Scan for the cell matching the given text and deliver its (X, Y) coordinate at center. 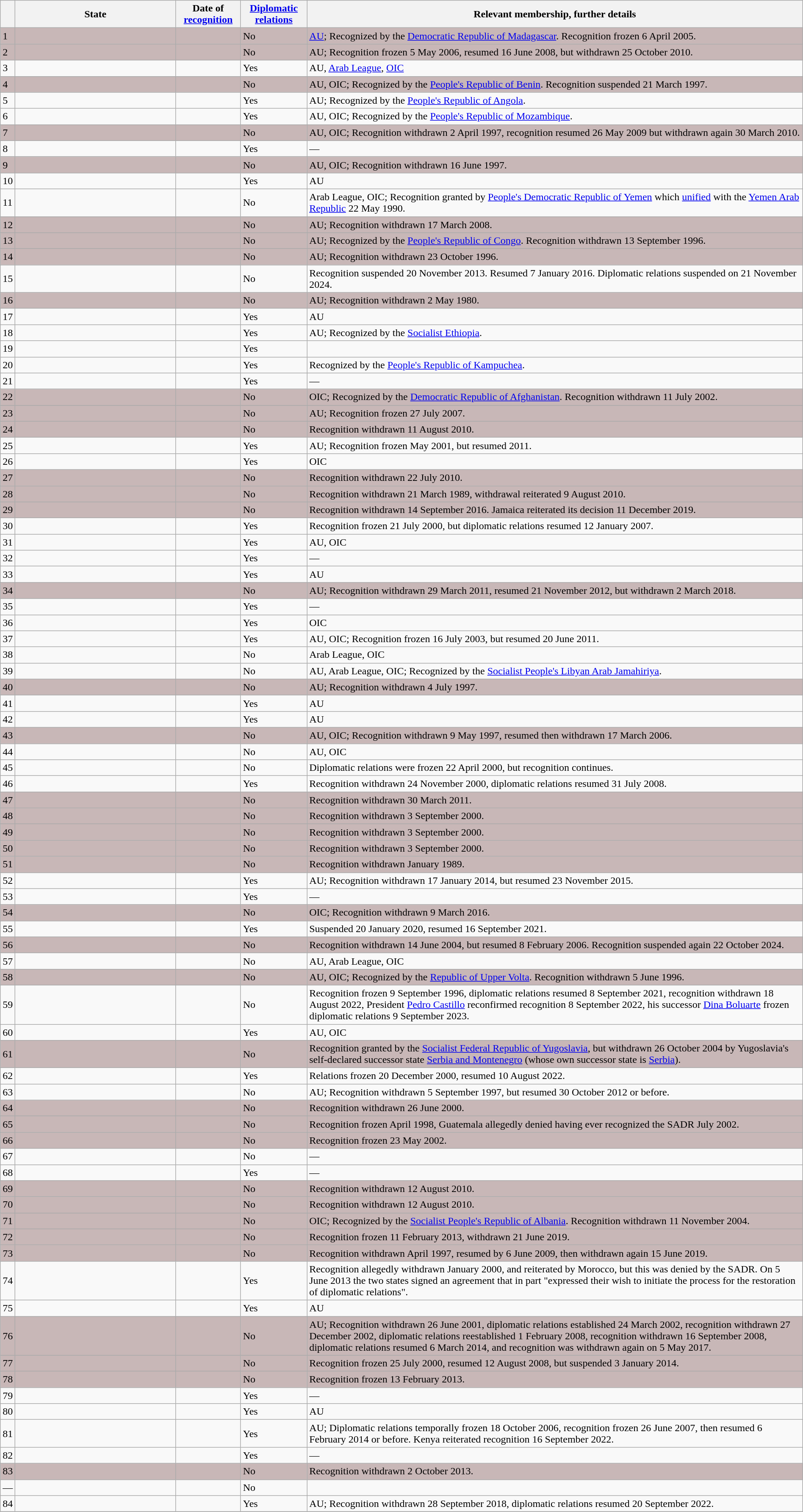
AU; Recognized by the People's Republic of Angola. (555, 100)
49 (8, 832)
AU; Recognition withdrawn 23 October 1996. (555, 257)
AU, OIC; Recognition frozen 16 July 2003, but resumed 20 June 2011. (555, 639)
72 (8, 1237)
42 (8, 719)
59 (8, 1004)
2 (8, 52)
20 (8, 365)
5 (8, 100)
38 (8, 655)
AU; Recognition withdrawn 4 July 1997. (555, 687)
Recognition withdrawn 14 September 2016. Jamaica reiterated its decision 11 December 2019. (555, 510)
12 (8, 225)
41 (8, 703)
27 (8, 477)
Recognition frozen 13 February 2013. (555, 1380)
58 (8, 977)
17 (8, 317)
Recognition frozen 21 July 2000, but diplomatic relations resumed 12 January 2007. (555, 526)
Recognized by the People's Republic of Kampuchea. (555, 365)
AU; Recognized by the Socialist Ethiopia. (555, 333)
AU; Recognized by the Democratic Republic of Madagascar. Recognition frozen 6 April 2005. (555, 36)
Suspended 20 January 2020, resumed 16 September 2021. (555, 929)
Diplomatic relations (274, 14)
Recognition withdrawn 30 March 2011. (555, 800)
AU; Recognition frozen 27 July 2007. (555, 413)
63 (8, 1092)
31 (8, 542)
56 (8, 945)
22 (8, 397)
47 (8, 800)
67 (8, 1156)
15 (8, 279)
State (96, 14)
Recognition withdrawn 22 July 2010. (555, 477)
OIC; Recognized by the Democratic Republic of Afghanistan. Recognition withdrawn 11 July 2002. (555, 397)
34 (8, 590)
40 (8, 687)
13 (8, 241)
76 (8, 1336)
68 (8, 1173)
70 (8, 1205)
45 (8, 768)
24 (8, 429)
AU; Recognized by the People's Republic of Congo. Recognition withdrawn 13 September 1996. (555, 241)
14 (8, 257)
81 (8, 1433)
50 (8, 848)
10 (8, 181)
52 (8, 880)
Relevant membership, further details (555, 14)
7 (8, 132)
18 (8, 333)
Relations frozen 20 December 2000, resumed 10 August 2022. (555, 1076)
36 (8, 623)
AU; Recognition frozen May 2001, but resumed 2011. (555, 445)
69 (8, 1189)
25 (8, 445)
65 (8, 1124)
Recognition withdrawn 14 June 2004, but resumed 8 February 2006. Recognition suspended again 22 October 2024. (555, 945)
AU; Recognition withdrawn 17 March 2008. (555, 225)
Recognition frozen 25 July 2000, resumed 12 August 2008, but suspended 3 January 2014. (555, 1363)
51 (8, 864)
OIC; Recognition withdrawn 9 March 2016. (555, 913)
44 (8, 751)
9 (8, 165)
3 (8, 68)
1 (8, 36)
Recognition frozen April 1998, Guatemala allegedly denied having ever recognized the SADR July 2002. (555, 1124)
Arab League, OIC (555, 655)
8 (8, 149)
AU; Recognition frozen 5 May 2006, resumed 16 June 2008, but withdrawn 25 October 2010. (555, 52)
11 (8, 202)
39 (8, 671)
32 (8, 558)
Recognition withdrawn 24 November 2000, diplomatic relations resumed 31 July 2008. (555, 784)
AU; Recognition withdrawn 29 March 2011, resumed 21 November 2012, but withdrawn 2 March 2018. (555, 590)
Recognition frozen 11 February 2013, withdrawn 21 June 2019. (555, 1237)
57 (8, 961)
83 (8, 1471)
19 (8, 349)
77 (8, 1363)
29 (8, 510)
OIC; Recognized by the Socialist People's Republic of Albania. Recognition withdrawn 11 November 2004. (555, 1221)
53 (8, 897)
Date of recognition (208, 14)
80 (8, 1412)
33 (8, 574)
84 (8, 1504)
Recognition withdrawn January 1989. (555, 864)
66 (8, 1140)
79 (8, 1396)
60 (8, 1032)
43 (8, 735)
6 (8, 116)
AU, OIC; Recognized by the Republic of Upper Volta. Recognition withdrawn 5 June 1996. (555, 977)
26 (8, 461)
Recognition suspended 20 November 2013. Resumed 7 January 2016. Diplomatic relations suspended on 21 November 2024. (555, 279)
61 (8, 1054)
46 (8, 784)
4 (8, 84)
Diplomatic relations were frozen 22 April 2000, but recognition continues. (555, 768)
AU, OIC; Recognized by the People's Republic of Mozambique. (555, 116)
AU; Recognition withdrawn 17 January 2014, but resumed 23 November 2015. (555, 880)
82 (8, 1455)
71 (8, 1221)
48 (8, 816)
AU; Recognition withdrawn 5 September 1997, but resumed 30 October 2012 or before. (555, 1092)
55 (8, 929)
74 (8, 1280)
AU; Recognition withdrawn 2 May 1980. (555, 301)
35 (8, 607)
AU, OIC; Recognition withdrawn 16 June 1997. (555, 165)
21 (8, 381)
Recognition withdrawn 26 June 2000. (555, 1108)
73 (8, 1253)
16 (8, 301)
28 (8, 494)
78 (8, 1380)
AU; Recognition withdrawn 28 September 2018, diplomatic relations resumed 20 September 2022. (555, 1504)
64 (8, 1108)
62 (8, 1076)
30 (8, 526)
AU, OIC; Recognized by the People's Republic of Benin. Recognition suspended 21 March 1997. (555, 84)
54 (8, 913)
Recognition withdrawn 2 October 2013. (555, 1471)
Recognition withdrawn 21 March 1989, withdrawal reiterated 9 August 2010. (555, 494)
37 (8, 639)
AU, Arab League, OIC; Recognized by the Socialist People's Libyan Arab Jamahiriya. (555, 671)
AU, OIC; Recognition withdrawn 2 April 1997, recognition resumed 26 May 2009 but withdrawn again 30 March 2010. (555, 132)
AU, OIC; Recognition withdrawn 9 May 1997, resumed then withdrawn 17 March 2006. (555, 735)
75 (8, 1308)
23 (8, 413)
Recognition withdrawn April 1997, resumed by 6 June 2009, then withdrawn again 15 June 2019. (555, 1253)
Arab League, OIC; Recognition granted by People's Democratic Republic of Yemen which unified with the Yemen Arab Republic 22 May 1990. (555, 202)
Recognition withdrawn 11 August 2010. (555, 429)
Recognition frozen 23 May 2002. (555, 1140)
